From the cell containing the given text, extract its center point as (x, y) coordinate. 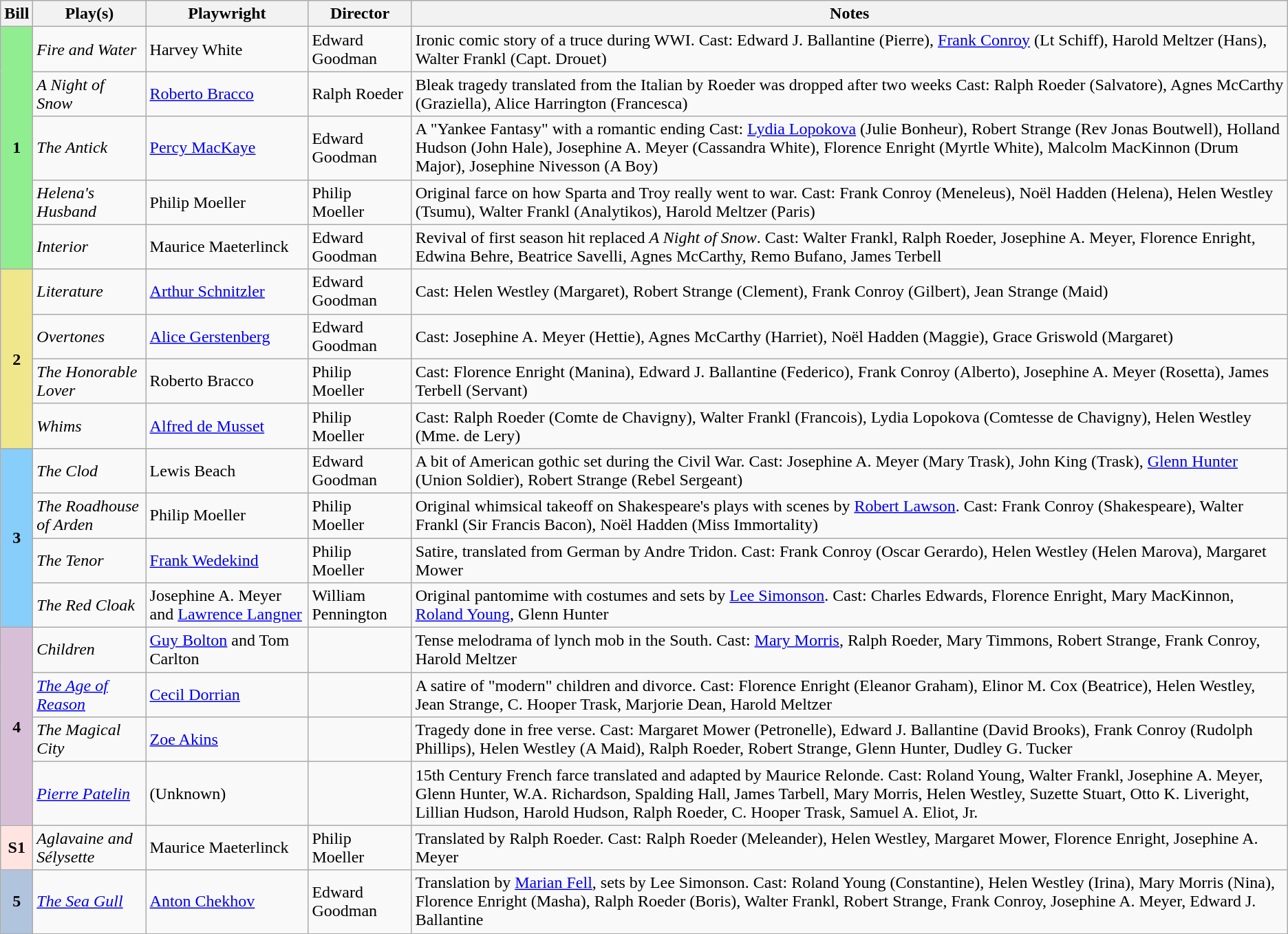
3 (17, 538)
Bill (17, 14)
Tense melodrama of lynch mob in the South. Cast: Mary Morris, Ralph Roeder, Mary Timmons, Robert Strange, Frank Conroy, Harold Meltzer (849, 650)
The Clod (89, 471)
Percy MacKaye (227, 148)
2 (17, 359)
1 (17, 148)
The Red Cloak (89, 606)
Cast: Ralph Roeder (Comte de Chavigny), Walter Frankl (Francois), Lydia Lopokova (Comtesse de Chavigny), Helen Westley (Mme. de Lery) (849, 425)
(Unknown) (227, 794)
Alfred de Musset (227, 425)
4 (17, 727)
Aglavaine and Sélysette (89, 848)
Frank Wedekind (227, 560)
Ralph Roeder (360, 94)
Literature (89, 292)
The Magical City (89, 739)
Josephine A. Meyer and Lawrence Langner (227, 606)
Overtones (89, 336)
Cast: Helen Westley (Margaret), Robert Strange (Clement), Frank Conroy (Gilbert), Jean Strange (Maid) (849, 292)
Fire and Water (89, 50)
The Sea Gull (89, 902)
Anton Chekhov (227, 902)
A Night of Snow (89, 94)
Original pantomime with costumes and sets by Lee Simonson. Cast: Charles Edwards, Florence Enright, Mary MacKinnon, Roland Young, Glenn Hunter (849, 606)
The Honorable Lover (89, 381)
Helena's Husband (89, 202)
Playwright (227, 14)
Notes (849, 14)
Cast: Florence Enright (Manina), Edward J. Ballantine (Federico), Frank Conroy (Alberto), Josephine A. Meyer (Rosetta), James Terbell (Servant) (849, 381)
Arthur Schnitzler (227, 292)
Translated by Ralph Roeder. Cast: Ralph Roeder (Meleander), Helen Westley, Margaret Mower, Florence Enright, Josephine A. Meyer (849, 848)
The Age of Reason (89, 695)
Children (89, 650)
Guy Bolton and Tom Carlton (227, 650)
Alice Gerstenberg (227, 336)
Whims (89, 425)
Harvey White (227, 50)
Pierre Patelin (89, 794)
Lewis Beach (227, 471)
Zoe Akins (227, 739)
Cecil Dorrian (227, 695)
S1 (17, 848)
Director (360, 14)
The Roadhouse of Arden (89, 515)
5 (17, 902)
William Pennington (360, 606)
Cast: Josephine A. Meyer (Hettie), Agnes McCarthy (Harriet), Noël Hadden (Maggie), Grace Griswold (Margaret) (849, 336)
Satire, translated from German by Andre Tridon. Cast: Frank Conroy (Oscar Gerardo), Helen Westley (Helen Marova), Margaret Mower (849, 560)
The Tenor (89, 560)
Interior (89, 246)
Play(s) (89, 14)
The Antick (89, 148)
